Provide the (x, y) coordinate of the cell's center where the given text is located.  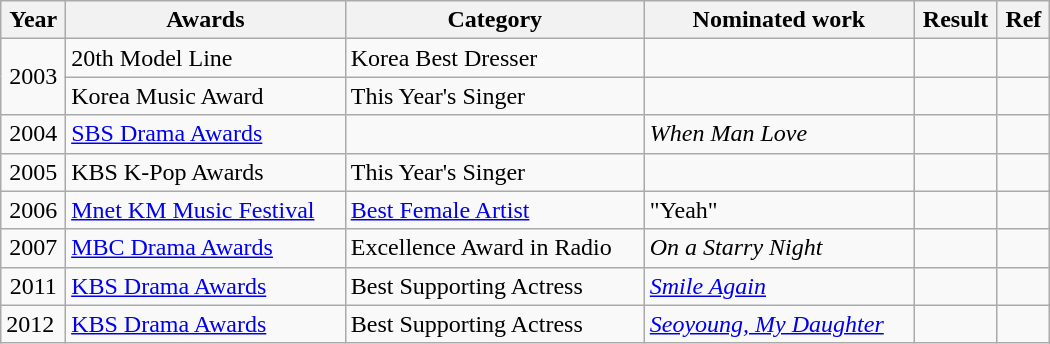
Korea Best Dresser (494, 58)
2005 (34, 172)
Best Female Artist (494, 210)
Korea Music Award (206, 96)
SBS Drama Awards (206, 134)
2006 (34, 210)
On a Starry Night (778, 248)
"Yeah" (778, 210)
2011 (34, 286)
Seoyoung, My Daughter (778, 324)
2007 (34, 248)
Smile Again (778, 286)
MBC Drama Awards (206, 248)
2004 (34, 134)
Result (956, 20)
Nominated work (778, 20)
2012 (34, 324)
20th Model Line (206, 58)
Mnet KM Music Festival (206, 210)
Ref (1023, 20)
KBS K-Pop Awards (206, 172)
Awards (206, 20)
2003 (34, 77)
Excellence Award in Radio (494, 248)
When Man Love (778, 134)
Category (494, 20)
Year (34, 20)
